For the text-containing cell, return its midpoint in [X, Y] coordinate format. 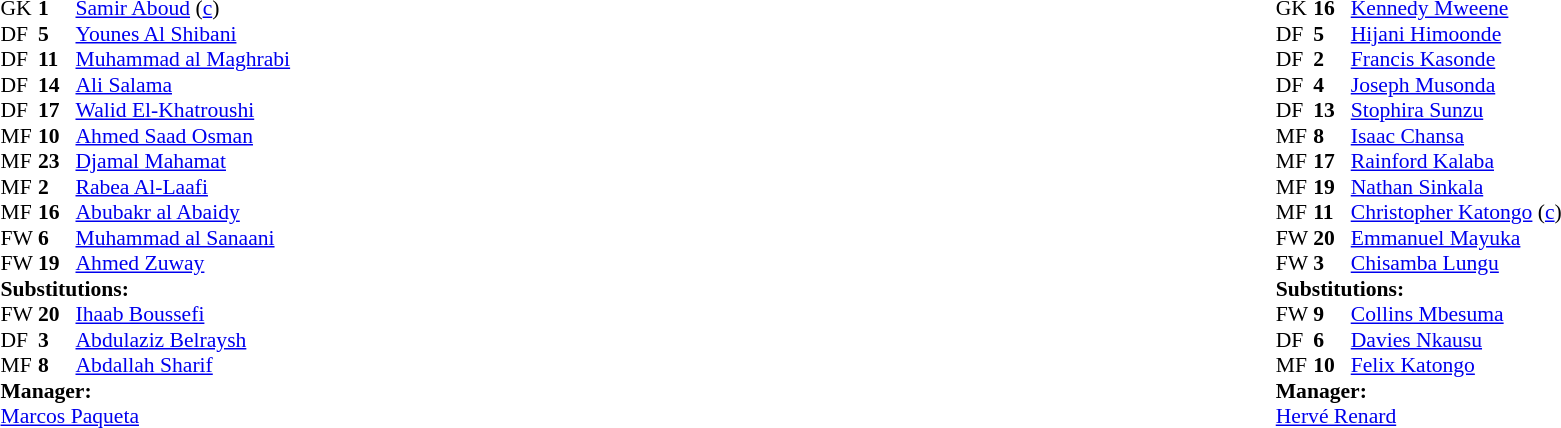
4 [1332, 85]
23 [57, 161]
Abdallah Sharif [184, 365]
Ihaab Boussefi [184, 315]
Ahmed Saad Osman [184, 136]
Walid El-Khatroushi [184, 111]
Muhammad al Maghrabi [184, 59]
Younes Al Shibani [184, 34]
Manager: [145, 391]
Djamal Mahamat [184, 161]
Ali Salama [184, 85]
Ahmed Zuway [184, 263]
Rabea Al-Laafi [184, 187]
Abubakr al Abaidy [184, 213]
Substitutions: [145, 289]
9 [1332, 315]
16 [57, 213]
Muhammad al Sanaani [184, 238]
14 [57, 85]
Abdulaziz Belraysh [184, 340]
13 [1332, 111]
